Pinpoint the cell where the given text exists, returning its [x, y] midpoint coordinate. 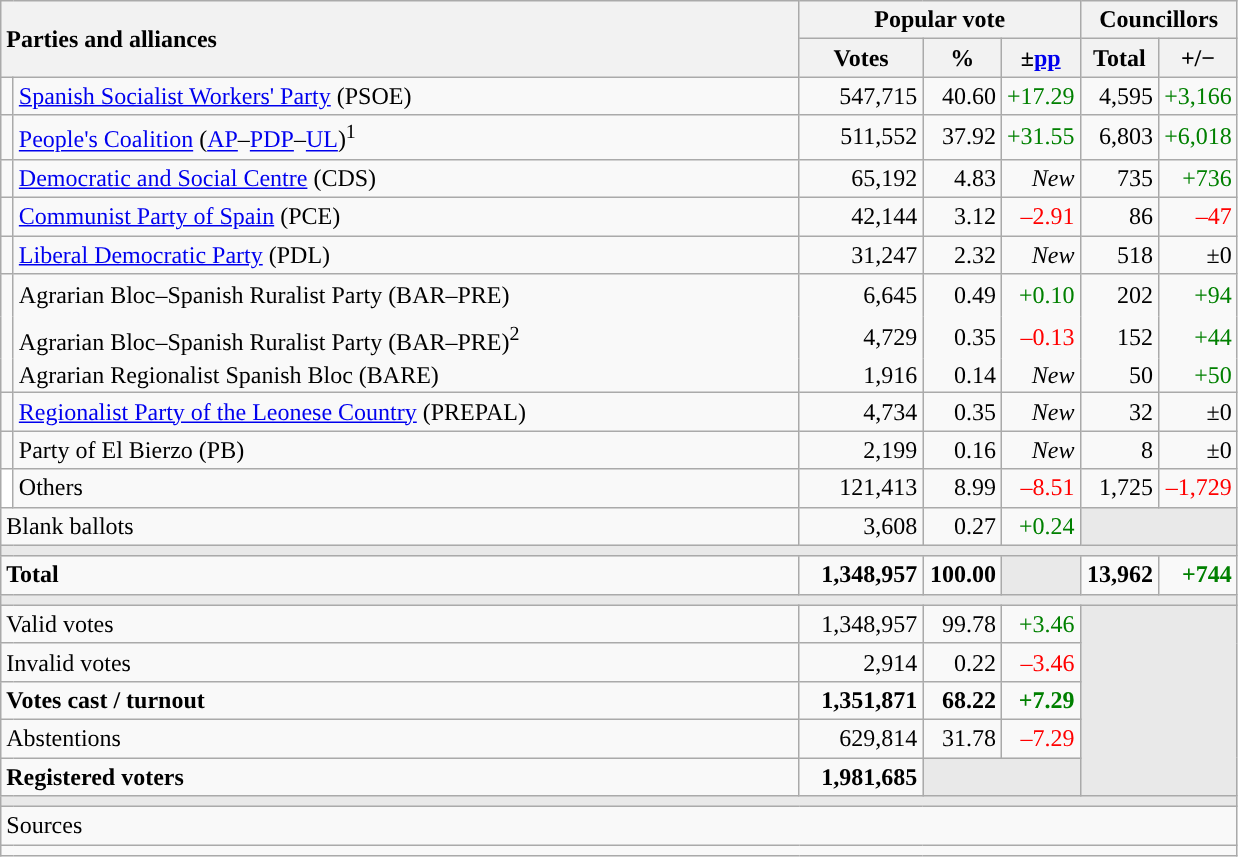
629,814 [861, 738]
Councillors [1158, 20]
–1,729 [1198, 488]
4.83 [962, 178]
Agrarian Bloc–Spanish Ruralist Party (BAR–PRE) [406, 296]
6,803 [1120, 138]
6,645 [861, 296]
+17.29 [1040, 96]
4,734 [861, 412]
Agrarian Regionalist Spanish Bloc (BARE) [406, 376]
+/− [1198, 58]
99.78 [962, 624]
202 [1120, 296]
–47 [1198, 217]
–7.29 [1040, 738]
518 [1120, 255]
People's Coalition (AP–PDP–UL)1 [406, 138]
68.22 [962, 700]
±pp [1040, 58]
+94 [1198, 296]
+736 [1198, 178]
+6,018 [1198, 138]
0.49 [962, 296]
Registered voters [400, 777]
1,916 [861, 376]
121,413 [861, 488]
86 [1120, 217]
Sources [619, 826]
0.16 [962, 450]
Liberal Democratic Party (PDL) [406, 255]
Regionalist Party of the Leonese Country (PREPAL) [406, 412]
3.12 [962, 217]
+744 [1198, 575]
Valid votes [400, 624]
Agrarian Bloc–Spanish Ruralist Party (BAR–PRE)2 [406, 338]
+0.10 [1040, 296]
Blank ballots [400, 526]
+44 [1198, 338]
50 [1120, 376]
+31.55 [1040, 138]
8.99 [962, 488]
Popular vote [940, 20]
152 [1120, 338]
Votes cast / turnout [400, 700]
+7.29 [1040, 700]
31.78 [962, 738]
2.32 [962, 255]
+50 [1198, 376]
31,247 [861, 255]
511,552 [861, 138]
0.14 [962, 376]
8 [1120, 450]
0.22 [962, 662]
65,192 [861, 178]
32 [1120, 412]
42,144 [861, 217]
13,962 [1120, 575]
+3,166 [1198, 96]
–3.46 [1040, 662]
+0.24 [1040, 526]
2,914 [861, 662]
547,715 [861, 96]
37.92 [962, 138]
2,199 [861, 450]
% [962, 58]
40.60 [962, 96]
–2.91 [1040, 217]
735 [1120, 178]
+3.46 [1040, 624]
Democratic and Social Centre (CDS) [406, 178]
Abstentions [400, 738]
Parties and alliances [400, 39]
–0.13 [1040, 338]
Votes [861, 58]
Party of El Bierzo (PB) [406, 450]
Spanish Socialist Workers' Party (PSOE) [406, 96]
1,981,685 [861, 777]
0.27 [962, 526]
1,725 [1120, 488]
4,595 [1120, 96]
100.00 [962, 575]
3,608 [861, 526]
Communist Party of Spain (PCE) [406, 217]
4,729 [861, 338]
–8.51 [1040, 488]
1,351,871 [861, 700]
Others [406, 488]
Invalid votes [400, 662]
